From the cell containing the given text, extract its center point as (X, Y) coordinate. 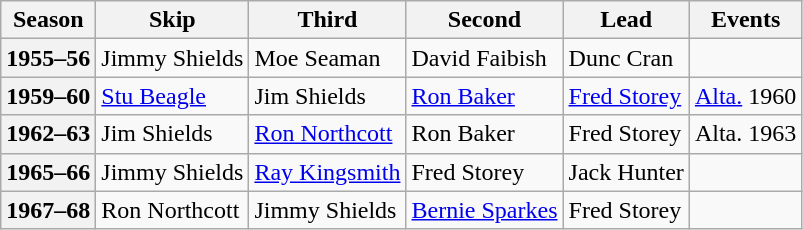
1959–60 (48, 96)
Third (328, 20)
David Faibish (484, 58)
Skip (172, 20)
Second (484, 20)
1965–66 (48, 172)
Alta. 1960 (745, 96)
Season (48, 20)
Dunc Cran (626, 58)
Lead (626, 20)
Ray Kingsmith (328, 172)
Events (745, 20)
1962–63 (48, 134)
1967–68 (48, 210)
Stu Beagle (172, 96)
Alta. 1963 (745, 134)
1955–56 (48, 58)
Bernie Sparkes (484, 210)
Jack Hunter (626, 172)
Moe Seaman (328, 58)
